Find where the given text appears and provide that cell's center as [X, Y] coordinate. 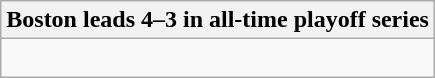
Boston leads 4–3 in all-time playoff series [218, 20]
